Search for the cell housing the specified text and yield its [X, Y] center coordinate. 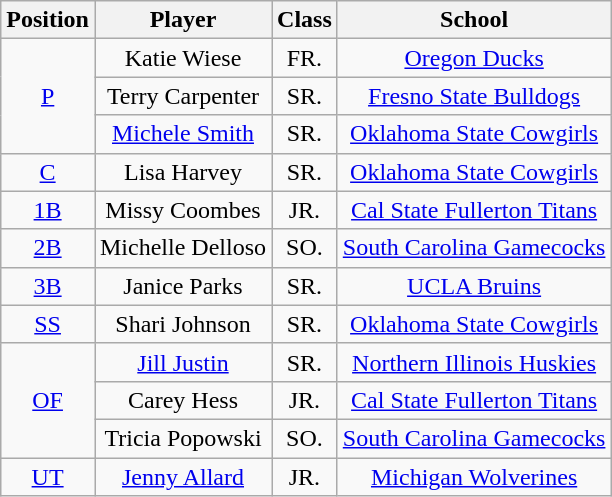
OF [48, 400]
Fresno State Bulldogs [474, 96]
School [474, 20]
Michelle Delloso [182, 248]
Michele Smith [182, 134]
3B [48, 286]
Shari Johnson [182, 324]
1B [48, 210]
Janice Parks [182, 286]
2B [48, 248]
Michigan Wolverines [474, 477]
SS [48, 324]
Katie Wiese [182, 58]
P [48, 96]
Class [305, 20]
Northern Illinois Huskies [474, 362]
Oregon Ducks [474, 58]
Carey Hess [182, 400]
Missy Coombes [182, 210]
Tricia Popowski [182, 438]
FR. [305, 58]
Position [48, 20]
Jill Justin [182, 362]
Player [182, 20]
C [48, 172]
Jenny Allard [182, 477]
Terry Carpenter [182, 96]
UT [48, 477]
UCLA Bruins [474, 286]
Lisa Harvey [182, 172]
